From the cell containing the given text, extract its center point as (x, y) coordinate. 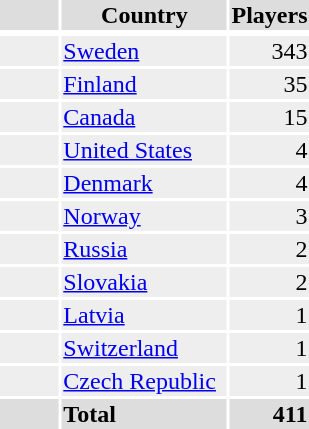
Latvia (144, 315)
Russia (144, 249)
Denmark (144, 183)
343 (270, 51)
Country (144, 15)
Finland (144, 84)
United States (144, 150)
Players (270, 15)
Norway (144, 216)
Czech Republic (144, 381)
Sweden (144, 51)
Total (144, 414)
15 (270, 117)
Slovakia (144, 282)
35 (270, 84)
Canada (144, 117)
3 (270, 216)
411 (270, 414)
Switzerland (144, 348)
